Find where the given text appears and provide that cell's center as [X, Y] coordinate. 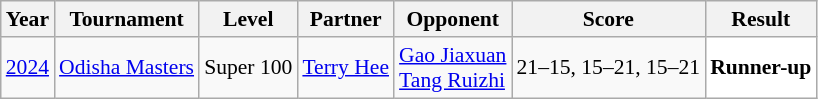
Score [609, 19]
Year [28, 19]
Tournament [126, 19]
Odisha Masters [126, 68]
Super 100 [248, 68]
Runner-up [760, 68]
Partner [346, 19]
Result [760, 19]
Terry Hee [346, 68]
21–15, 15–21, 15–21 [609, 68]
Gao Jiaxuan Tang Ruizhi [452, 68]
Opponent [452, 19]
Level [248, 19]
2024 [28, 68]
